For the text-containing cell, return its midpoint in [x, y] coordinate format. 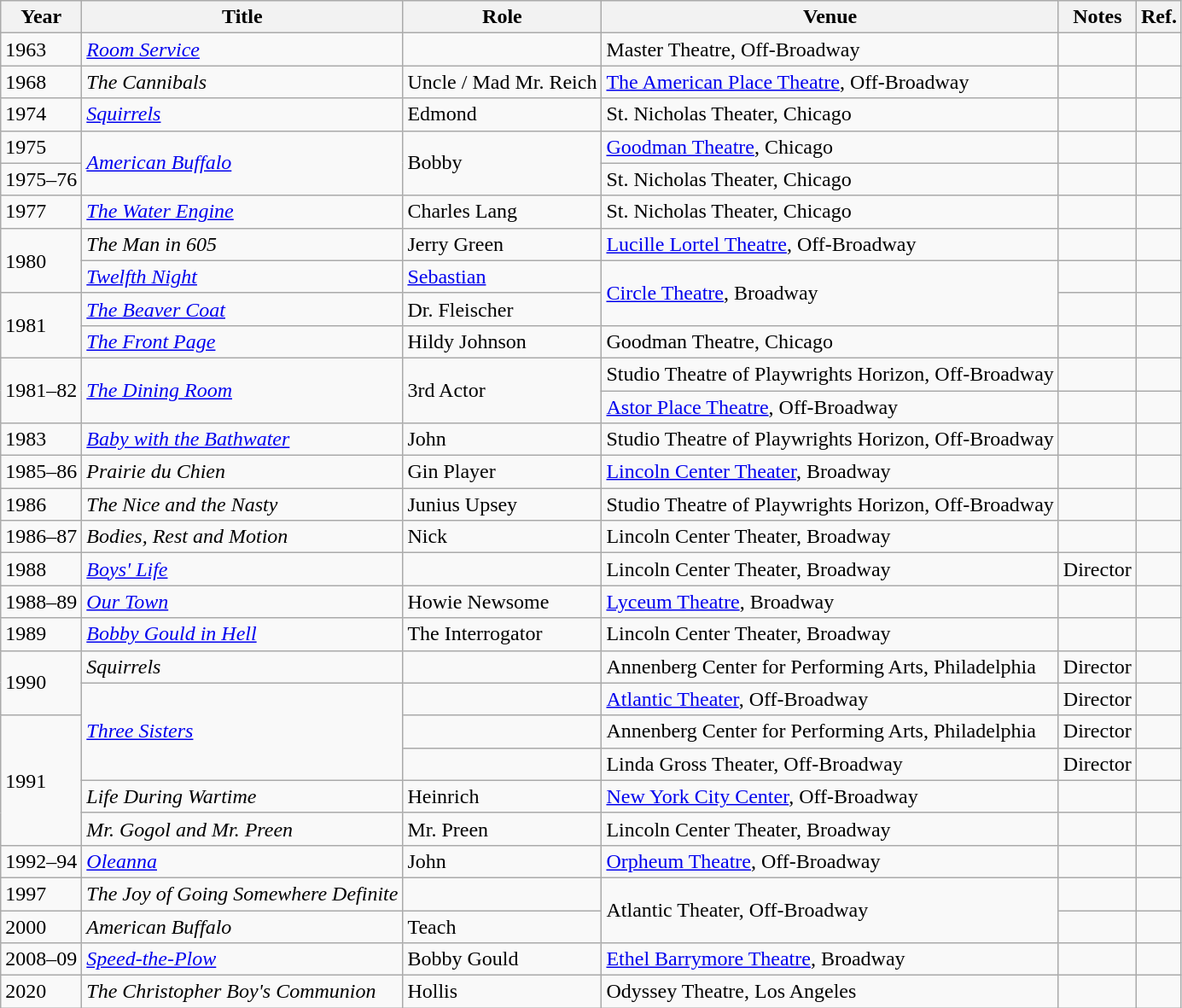
Speed-the-Plow [242, 959]
Three Sisters [242, 731]
The Beaver Coat [242, 309]
Charles Lang [502, 212]
3rd Actor [502, 390]
Jerry Green [502, 244]
The Water Engine [242, 212]
Odyssey Theatre, Los Angeles [830, 992]
Notes [1098, 17]
Bobby [502, 163]
Master Theatre, Off-Broadway [830, 50]
Year [41, 17]
Junius Upsey [502, 504]
Life During Wartime [242, 796]
Teach [502, 926]
The Nice and the Nasty [242, 504]
1968 [41, 82]
Circle Theatre, Broadway [830, 293]
1975–76 [41, 179]
The Man in 605 [242, 244]
Dr. Fleischer [502, 309]
Title [242, 17]
Nick [502, 537]
1981–82 [41, 390]
1963 [41, 50]
1980 [41, 260]
1974 [41, 114]
Howie Newsome [502, 602]
Prairie du Chien [242, 472]
2020 [41, 992]
The Joy of Going Somewhere Definite [242, 894]
Sebastian [502, 277]
Mr. Preen [502, 829]
Role [502, 17]
1981 [41, 325]
Baby with the Bathwater [242, 440]
The Dining Room [242, 390]
Lyceum Theatre, Broadway [830, 602]
Ref. [1159, 17]
Bobby Gould [502, 959]
Heinrich [502, 796]
1988 [41, 569]
1988–89 [41, 602]
1989 [41, 634]
Boys' Life [242, 569]
1977 [41, 212]
1986 [41, 504]
Venue [830, 17]
Uncle / Mad Mr. Reich [502, 82]
The Front Page [242, 341]
Hollis [502, 992]
1975 [41, 147]
Linda Gross Theater, Off-Broadway [830, 764]
Room Service [242, 50]
The Interrogator [502, 634]
1997 [41, 894]
The Cannibals [242, 82]
1985–86 [41, 472]
Mr. Gogol and Mr. Preen [242, 829]
Orpheum Theatre, Off-Broadway [830, 861]
Gin Player [502, 472]
2000 [41, 926]
1992–94 [41, 861]
Bobby Gould in Hell [242, 634]
1990 [41, 683]
Bodies, Rest and Motion [242, 537]
New York City Center, Off-Broadway [830, 796]
1986–87 [41, 537]
Our Town [242, 602]
Astor Place Theatre, Off-Broadway [830, 407]
Ethel Barrymore Theatre, Broadway [830, 959]
Hildy Johnson [502, 341]
2008–09 [41, 959]
Twelfth Night [242, 277]
1983 [41, 440]
Edmond [502, 114]
Oleanna [242, 861]
1991 [41, 780]
The Christopher Boy's Communion [242, 992]
The American Place Theatre, Off-Broadway [830, 82]
Lucille Lortel Theatre, Off-Broadway [830, 244]
